Detect which cell encompasses the target text, then output its (X, Y) center coordinate. 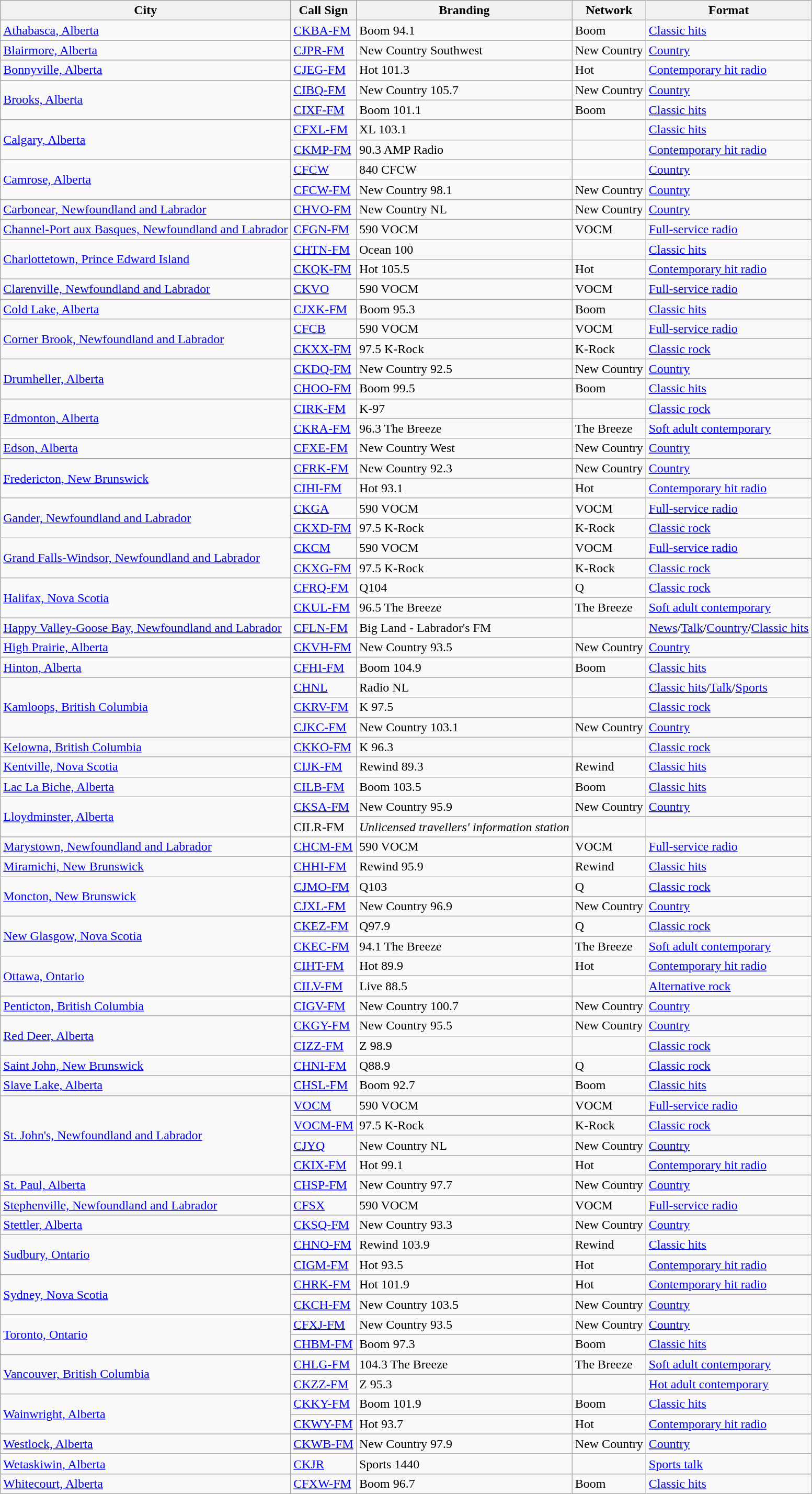
CKIX-FM (324, 1165)
Live 88.5 (464, 986)
Blairmore, Alberta (145, 50)
CFXJ-FM (324, 1325)
Stephenville, Newfoundland and Labrador (145, 1205)
Hot 101.9 (464, 1285)
Drumheller, Alberta (145, 379)
Edson, Alberta (145, 448)
CHSP-FM (324, 1185)
K-97 (464, 409)
Boom 104.9 (464, 667)
CFXL-FM (324, 130)
Charlottetown, Prince Edward Island (145, 259)
CKBA-FM (324, 30)
Z 98.9 (464, 1046)
CKWB-FM (324, 1444)
Boom 95.3 (464, 309)
CIGM-FM (324, 1265)
CKKY-FM (324, 1404)
Hot 99.1 (464, 1165)
Hot 93.7 (464, 1424)
New Country 97.9 (464, 1444)
Hot 105.5 (464, 269)
Lloydminster, Alberta (145, 817)
CHSL-FM (324, 1085)
CIXF-FM (324, 110)
CKWY-FM (324, 1424)
Kentville, Nova Scotia (145, 767)
Wainwright, Alberta (145, 1414)
CKCM (324, 548)
CILR-FM (324, 827)
Sudbury, Ontario (145, 1255)
CHVO-FM (324, 209)
CKQK-FM (324, 269)
Vancouver, British Columbia (145, 1374)
VOCM-FM (324, 1125)
Lac La Biche, Alberta (145, 787)
CKSA-FM (324, 807)
CFRQ-FM (324, 588)
840 CFCW (464, 169)
CJMO-FM (324, 887)
Boom 101.1 (464, 110)
CIRK-FM (324, 409)
Boom 99.5 (464, 389)
Halifax, Nova Scotia (145, 598)
Alternative rock (729, 986)
Hot 93.5 (464, 1265)
Q97.9 (464, 926)
CJEG-FM (324, 70)
CKRA-FM (324, 428)
Brooks, Alberta (145, 100)
Rewind 89.3 (464, 767)
Kelowna, British Columbia (145, 747)
Q88.9 (464, 1066)
CFCB (324, 329)
CIJK-FM (324, 767)
Carbonear, Newfoundland and Labrador (145, 209)
CKGA (324, 508)
Hot 93.1 (464, 488)
Hot adult contemporary (729, 1384)
Red Deer, Alberta (145, 1036)
Format (729, 10)
96.3 The Breeze (464, 428)
CKZZ-FM (324, 1384)
New Glasgow, Nova Scotia (145, 936)
City (145, 10)
CKUL-FM (324, 608)
Boom 96.7 (464, 1484)
Big Land - Labrador's FM (464, 628)
CILB-FM (324, 787)
CKMP-FM (324, 150)
CHLG-FM (324, 1364)
CKXX-FM (324, 349)
96.5 The Breeze (464, 608)
CFLN-FM (324, 628)
Branding (464, 10)
CFCW (324, 169)
Saint John, New Brunswick (145, 1066)
New Country 105.7 (464, 90)
Boom 97.3 (464, 1344)
Camrose, Alberta (145, 179)
104.3 The Breeze (464, 1364)
CKKO-FM (324, 747)
CHNL (324, 687)
Kamloops, British Columbia (145, 707)
CHHI-FM (324, 866)
CIZZ-FM (324, 1046)
Edmonton, Alberta (145, 418)
New Country 93.3 (464, 1225)
Happy Valley-Goose Bay, Newfoundland and Labrador (145, 628)
New Country 97.7 (464, 1185)
New Country 103.5 (464, 1305)
Channel-Port aux Basques, Newfoundland and Labrador (145, 229)
Boom 92.7 (464, 1085)
CKJR (324, 1464)
New Country 96.9 (464, 907)
CHRK-FM (324, 1285)
Miramichi, New Brunswick (145, 866)
CILV-FM (324, 986)
CFXE-FM (324, 448)
Bonnyville, Alberta (145, 70)
CFXW-FM (324, 1484)
Gander, Newfoundland and Labrador (145, 518)
Marystown, Newfoundland and Labrador (145, 846)
Moncton, New Brunswick (145, 897)
CJXL-FM (324, 907)
Ocean 100 (464, 250)
Q103 (464, 887)
St. Paul, Alberta (145, 1185)
CHCM-FM (324, 846)
CKSQ-FM (324, 1225)
Fredericton, New Brunswick (145, 478)
Hot 89.9 (464, 966)
Whitecourt, Alberta (145, 1484)
New Country 95.5 (464, 1026)
High Prairie, Alberta (145, 648)
CHNI-FM (324, 1066)
CKVH-FM (324, 648)
CFGN-FM (324, 229)
Q104 (464, 588)
Radio NL (464, 687)
CKDQ-FM (324, 369)
Penticton, British Columbia (145, 1006)
CKCH-FM (324, 1305)
Sydney, Nova Scotia (145, 1295)
Rewind 103.9 (464, 1245)
CJKC-FM (324, 727)
New Country Southwest (464, 50)
Unlicensed travellers' information station (464, 827)
Boom 101.9 (464, 1404)
Corner Brook, Newfoundland and Labrador (145, 339)
CJXK-FM (324, 309)
CIHT-FM (324, 966)
Clarenville, Newfoundland and Labrador (145, 289)
CHTN-FM (324, 250)
CFHI-FM (324, 667)
94.1 The Breeze (464, 946)
CKGY-FM (324, 1026)
Sports 1440 (464, 1464)
News/Talk/Country/Classic hits (729, 628)
New Country 92.5 (464, 369)
St. John's, Newfoundland and Labrador (145, 1135)
Slave Lake, Alberta (145, 1085)
90.3 AMP Radio (464, 150)
CFSX (324, 1205)
CKVO (324, 289)
New Country 100.7 (464, 1006)
Sports talk (729, 1464)
Calgary, Alberta (145, 140)
Stettler, Alberta (145, 1225)
XL 103.1 (464, 130)
CIHI-FM (324, 488)
CFRK-FM (324, 468)
CKXG-FM (324, 568)
Rewind 95.9 (464, 866)
Z 95.3 (464, 1384)
New Country 98.1 (464, 189)
Toronto, Ontario (145, 1334)
New Country 92.3 (464, 468)
CHBM-FM (324, 1344)
New Country West (464, 448)
CIBQ-FM (324, 90)
K 96.3 (464, 747)
Hot 101.3 (464, 70)
Grand Falls-Windsor, Newfoundland and Labrador (145, 558)
CKXD-FM (324, 528)
Ottawa, Ontario (145, 976)
New Country 95.9 (464, 807)
Network (609, 10)
CKEC-FM (324, 946)
CFCW-FM (324, 189)
New Country 103.1 (464, 727)
Classic hits/Talk/Sports (729, 687)
Wetaskiwin, Alberta (145, 1464)
Hinton, Alberta (145, 667)
CKEZ-FM (324, 926)
Westlock, Alberta (145, 1444)
CHNO-FM (324, 1245)
CHOO-FM (324, 389)
Boom 94.1 (464, 30)
CKRV-FM (324, 707)
Athabasca, Alberta (145, 30)
CJPR-FM (324, 50)
CIGV-FM (324, 1006)
Call Sign (324, 10)
CJYQ (324, 1145)
Cold Lake, Alberta (145, 309)
K 97.5 (464, 707)
Boom 103.5 (464, 787)
